Detect which cell encompasses the target text, then output its (X, Y) center coordinate. 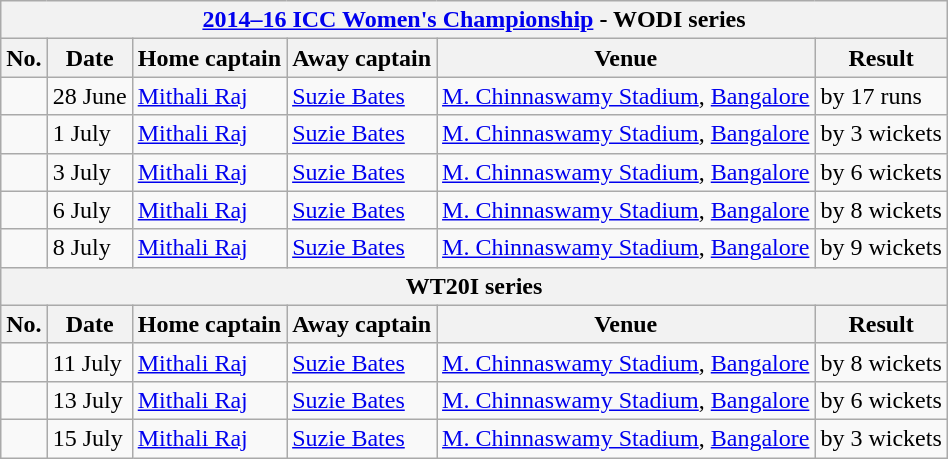
by 9 wickets (881, 248)
11 July (90, 362)
6 July (90, 210)
WT20I series (474, 286)
28 June (90, 96)
3 July (90, 172)
15 July (90, 438)
2014–16 ICC Women's Championship - WODI series (474, 20)
13 July (90, 400)
1 July (90, 134)
by 17 runs (881, 96)
8 July (90, 248)
